Detect which cell encompasses the target text, then output its [X, Y] center coordinate. 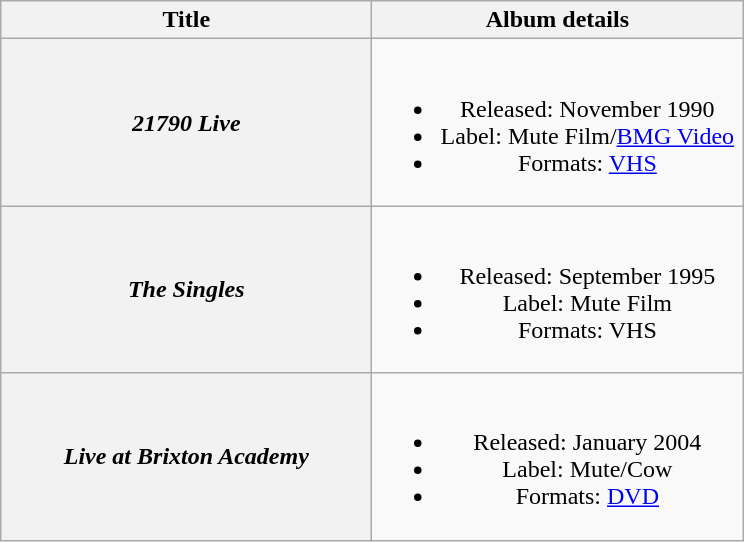
The Singles [186, 290]
21790 Live [186, 122]
Album details [558, 20]
Title [186, 20]
Live at Brixton Academy [186, 456]
Released: January 2004Label: Mute/CowFormats: DVD [558, 456]
Released: September 1995Label: Mute FilmFormats: VHS [558, 290]
Released: November 1990Label: Mute Film/BMG VideoFormats: VHS [558, 122]
